Extract the (X, Y) coordinate from the center of the cell holding the provided text.  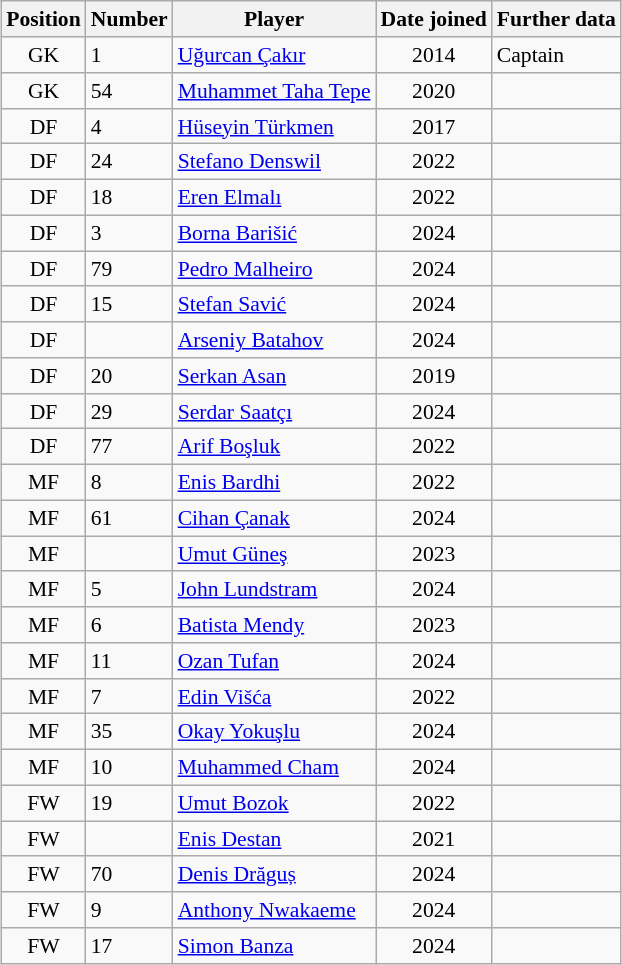
Arseniy Batahov (274, 340)
Umut Bozok (274, 803)
2014 (434, 55)
18 (130, 197)
19 (130, 803)
61 (130, 518)
Simon Banza (274, 946)
Denis Drăguș (274, 874)
20 (130, 376)
7 (130, 696)
Muhammed Cham (274, 767)
Anthony Nwakaeme (274, 910)
29 (130, 411)
Okay Yokuşlu (274, 732)
Serdar Saatçı (274, 411)
Batista Mendy (274, 625)
Serkan Asan (274, 376)
11 (130, 661)
Edin Višća (274, 696)
2017 (434, 126)
3 (130, 233)
Further data (556, 19)
77 (130, 447)
Borna Barišić (274, 233)
Date joined (434, 19)
17 (130, 946)
Arif Boşluk (274, 447)
5 (130, 589)
24 (130, 162)
4 (130, 126)
Number (130, 19)
35 (130, 732)
Umut Güneş (274, 554)
Uğurcan Çakır (274, 55)
1 (130, 55)
Muhammet Taha Tepe (274, 91)
Eren Elmalı (274, 197)
2019 (434, 376)
10 (130, 767)
Ozan Tufan (274, 661)
Position (43, 19)
8 (130, 482)
9 (130, 910)
70 (130, 874)
2020 (434, 91)
Player (274, 19)
6 (130, 625)
Cihan Çanak (274, 518)
2021 (434, 839)
54 (130, 91)
John Lundstram (274, 589)
15 (130, 304)
Enis Destan (274, 839)
Stefan Savić (274, 304)
Enis Bardhi (274, 482)
Stefano Denswil (274, 162)
Hüseyin Türkmen (274, 126)
Pedro Malheiro (274, 269)
79 (130, 269)
Captain (556, 55)
